Locate the cell with the specified text and output its [x, y] center coordinate. 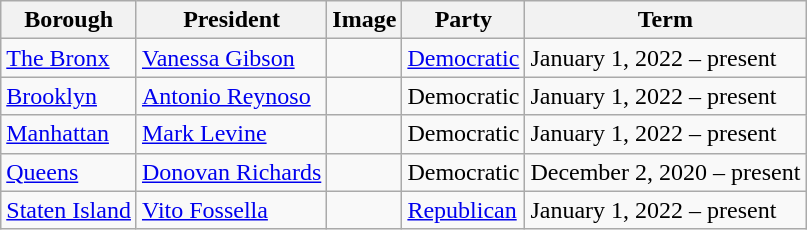
Term [666, 20]
Queens [69, 172]
Republican [464, 210]
Borough [69, 20]
Manhattan [69, 134]
Image [364, 20]
Mark Levine [231, 134]
Party [464, 20]
Antonio Reynoso [231, 96]
The Bronx [69, 58]
President [231, 20]
Vanessa Gibson [231, 58]
Staten Island [69, 210]
Vito Fossella [231, 210]
Brooklyn [69, 96]
December 2, 2020 – present [666, 172]
Donovan Richards [231, 172]
